Return [X, Y] of the center of cell containing provided text 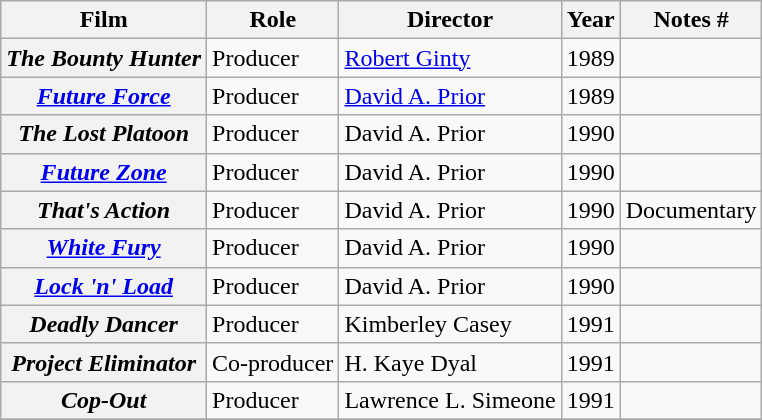
Project Eliminator [104, 362]
Co-producer [273, 362]
The Bounty Hunter [104, 58]
Future Zone [104, 172]
Documentary [691, 210]
Lawrence L. Simeone [450, 400]
Kimberley Casey [450, 324]
H. Kaye Dyal [450, 362]
Year [590, 20]
Lock 'n' Load [104, 286]
Role [273, 20]
Notes # [691, 20]
That's Action [104, 210]
Deadly Dancer [104, 324]
Future Force [104, 96]
Director [450, 20]
Film [104, 20]
Cop-Out [104, 400]
White Fury [104, 248]
The Lost Platoon [104, 134]
Robert Ginty [450, 58]
